Detect which cell encompasses the target text, then output its [x, y] center coordinate. 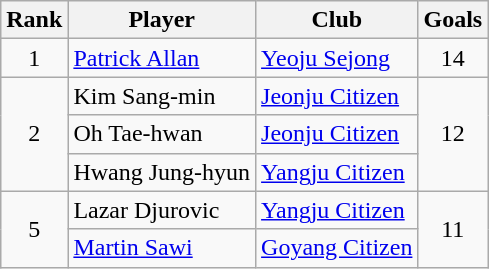
Martin Sawi [162, 248]
5 [34, 229]
Yeoju Sejong [337, 58]
Goyang Citizen [337, 248]
12 [453, 134]
Player [162, 20]
Rank [34, 20]
Lazar Djurovic [162, 210]
2 [34, 134]
Oh Tae-hwan [162, 134]
Patrick Allan [162, 58]
1 [34, 58]
Hwang Jung-hyun [162, 172]
14 [453, 58]
11 [453, 229]
Kim Sang-min [162, 96]
Goals [453, 20]
Club [337, 20]
